Extract the [X, Y] coordinate from the center of the cell holding the provided text.  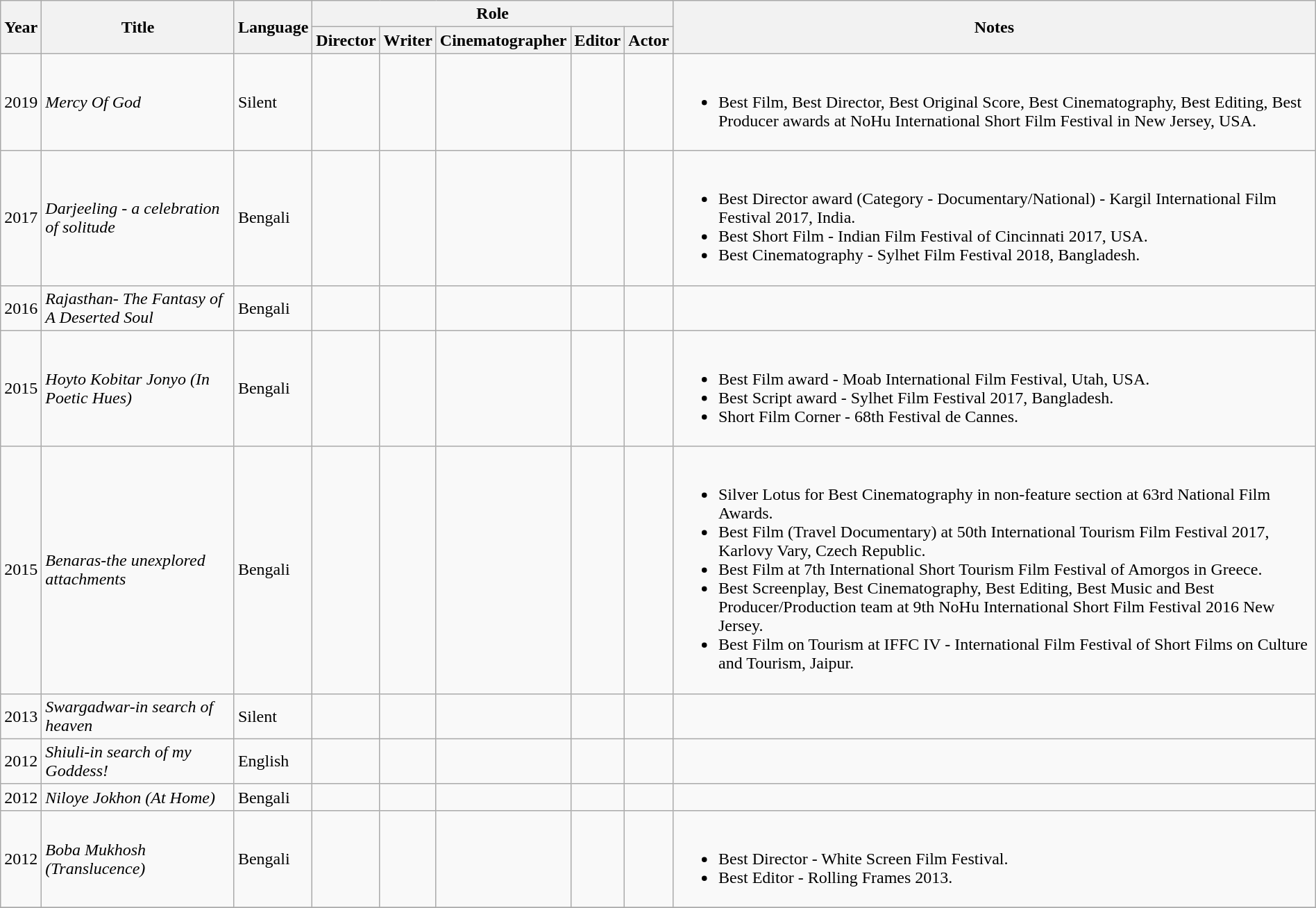
Actor [649, 40]
2019 [21, 102]
Boba Mukhosh (Translucence) [138, 859]
Hoyto Kobitar Jonyo (In Poetic Hues) [138, 389]
Shiuli-in search of my Goddess! [138, 761]
Best Director - White Screen Film Festival.Best Editor - Rolling Frames 2013. [994, 859]
Director [346, 40]
Cinematographer [503, 40]
Niloye Jokhon (At Home) [138, 797]
2017 [21, 218]
Editor [598, 40]
Language [273, 27]
English [273, 761]
Mercy Of God [138, 102]
Rajasthan- The Fantasy of A Deserted Soul [138, 308]
Title [138, 27]
Year [21, 27]
Benaras-the unexplored attachments [138, 570]
Swargadwar-in search of heaven [138, 716]
2016 [21, 308]
Writer [408, 40]
Role [493, 14]
2013 [21, 716]
Darjeeling - a celebration of solitude [138, 218]
Notes [994, 27]
